Detect which cell encompasses the target text, then output its (X, Y) center coordinate. 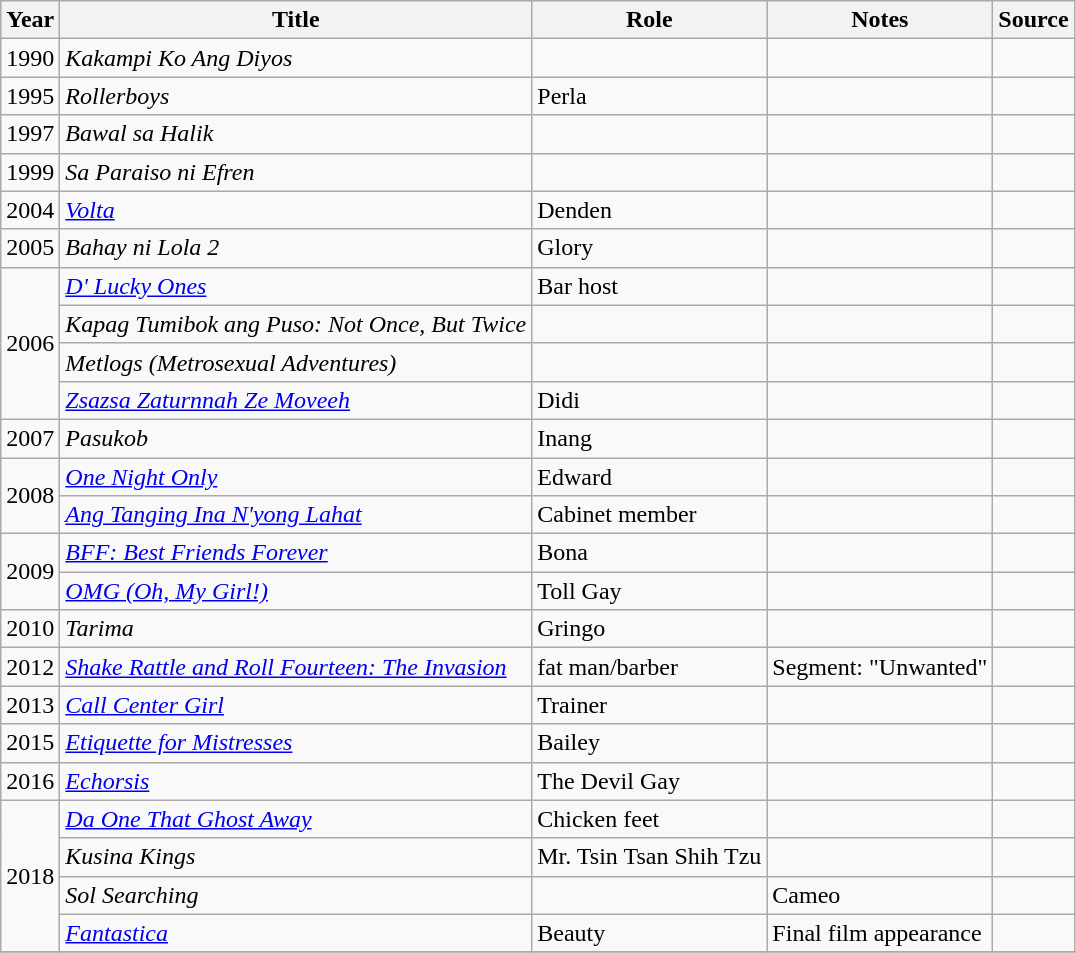
1999 (30, 172)
2009 (30, 572)
2015 (30, 743)
2004 (30, 210)
Beauty (650, 933)
Title (296, 20)
Kakampi Ko Ang Diyos (296, 58)
Pasukob (296, 438)
Mr. Tsin Tsan Shih Tzu (650, 857)
Bar host (650, 286)
Perla (650, 96)
Etiquette for Mistresses (296, 743)
Role (650, 20)
2012 (30, 667)
Bona (650, 553)
2005 (30, 248)
2010 (30, 629)
Inang (650, 438)
Echorsis (296, 781)
Trainer (650, 705)
Kapag Tumibok ang Puso: Not Once, But Twice (296, 324)
Gringo (650, 629)
One Night Only (296, 477)
Denden (650, 210)
Call Center Girl (296, 705)
Year (30, 20)
Final film appearance (880, 933)
Glory (650, 248)
Notes (880, 20)
Didi (650, 400)
Sol Searching (296, 895)
1997 (30, 134)
2018 (30, 876)
2016 (30, 781)
Volta (296, 210)
Ang Tanging Ina N'yong Lahat (296, 515)
Cameo (880, 895)
Bawal sa Halik (296, 134)
Bahay ni Lola 2 (296, 248)
2013 (30, 705)
OMG (Oh, My Girl!) (296, 591)
fat man/barber (650, 667)
Cabinet member (650, 515)
Tarima (296, 629)
Shake Rattle and Roll Fourteen: The Invasion (296, 667)
Rollerboys (296, 96)
Metlogs (Metrosexual Adventures) (296, 362)
Toll Gay (650, 591)
2006 (30, 343)
BFF: Best Friends Forever (296, 553)
2008 (30, 496)
2007 (30, 438)
Sa Paraiso ni Efren (296, 172)
1995 (30, 96)
Kusina Kings (296, 857)
Segment: "Unwanted" (880, 667)
Source (1034, 20)
Da One That Ghost Away (296, 819)
Bailey (650, 743)
Fantastica (296, 933)
Edward (650, 477)
Chicken feet (650, 819)
The Devil Gay (650, 781)
Zsazsa Zaturnnah Ze Moveeh (296, 400)
D' Lucky Ones (296, 286)
1990 (30, 58)
